Pinpoint the cell where the given text exists, returning its [x, y] midpoint coordinate. 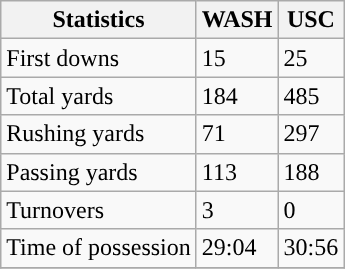
Passing yards [99, 172]
3 [237, 210]
Turnovers [99, 210]
30:56 [311, 248]
0 [311, 210]
485 [311, 96]
Total yards [99, 96]
113 [237, 172]
Time of possession [99, 248]
25 [311, 58]
Statistics [99, 20]
WASH [237, 20]
Rushing yards [99, 134]
297 [311, 134]
First downs [99, 58]
USC [311, 20]
188 [311, 172]
15 [237, 58]
184 [237, 96]
29:04 [237, 248]
71 [237, 134]
